Pinpoint the cell where the given text exists, returning its [X, Y] midpoint coordinate. 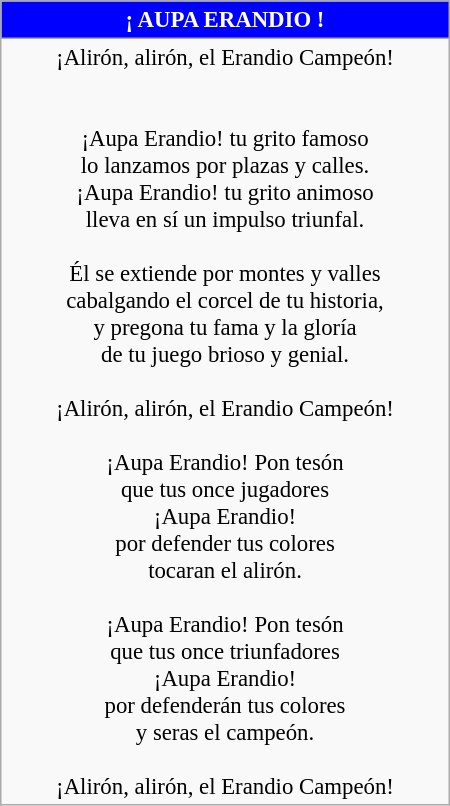
¡ AUPA ERANDIO ! [225, 20]
